From the cell containing the given text, extract its center point as (x, y) coordinate. 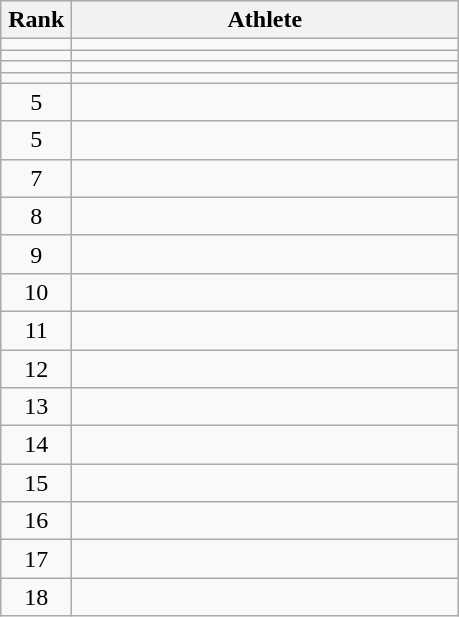
Rank (36, 20)
10 (36, 292)
12 (36, 369)
11 (36, 330)
Athlete (265, 20)
15 (36, 483)
14 (36, 445)
18 (36, 597)
7 (36, 178)
17 (36, 559)
13 (36, 407)
8 (36, 216)
9 (36, 254)
16 (36, 521)
